Output the [x, y] coordinate of the center of the cell containing the given text.  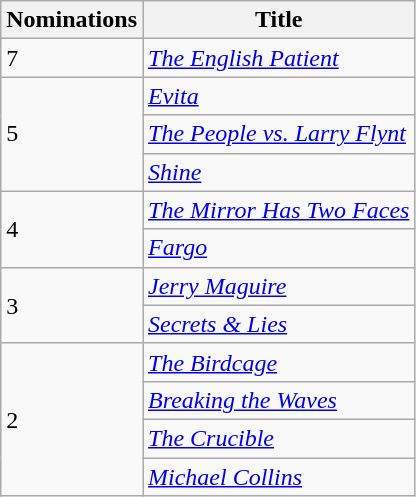
The Crucible [278, 438]
Michael Collins [278, 477]
Jerry Maguire [278, 286]
The Mirror Has Two Faces [278, 210]
4 [72, 229]
Shine [278, 172]
3 [72, 305]
Evita [278, 96]
Nominations [72, 20]
The People vs. Larry Flynt [278, 134]
Breaking the Waves [278, 400]
2 [72, 419]
The Birdcage [278, 362]
The English Patient [278, 58]
5 [72, 134]
7 [72, 58]
Title [278, 20]
Secrets & Lies [278, 324]
Fargo [278, 248]
